For the text-containing cell, return its midpoint in (X, Y) coordinate format. 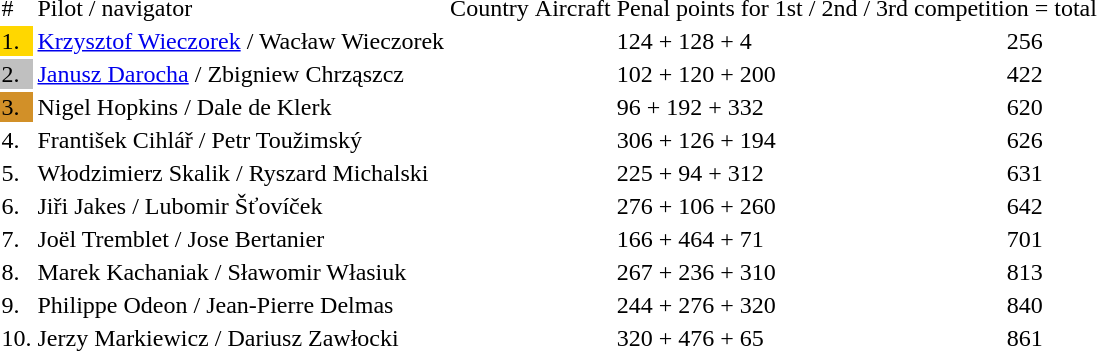
4. (16, 140)
Joël Tremblet / Jose Bertanier (241, 239)
102 + 120 + 200 (808, 74)
124 + 128 + 4 (808, 41)
5. (16, 173)
96 + 192 + 332 (808, 107)
Nigel Hopkins / Dale de Klerk (241, 107)
166 + 464 + 71 (808, 239)
Marek Kachaniak / Sławomir Własiuk (241, 272)
267 + 236 + 310 (808, 272)
Philippe Odeon / Jean-Pierre Delmas (241, 305)
3. (16, 107)
276 + 106 + 260 (808, 206)
Janusz Darocha / Zbigniew Chrząszcz (241, 74)
2. (16, 74)
Włodzimierz Skalik / Ryszard Michalski (241, 173)
1. (16, 41)
6. (16, 206)
244 + 276 + 320 (808, 305)
9. (16, 305)
306 + 126 + 194 (808, 140)
Jiři Jakes / Lubomir Šťovíček (241, 206)
Krzysztof Wieczorek / Wacław Wieczorek (241, 41)
7. (16, 239)
225 + 94 + 312 (808, 173)
František Cihlář / Petr Toužimský (241, 140)
8. (16, 272)
